Capture the cell that displays the provided text and extract its (x, y) central coordinate. 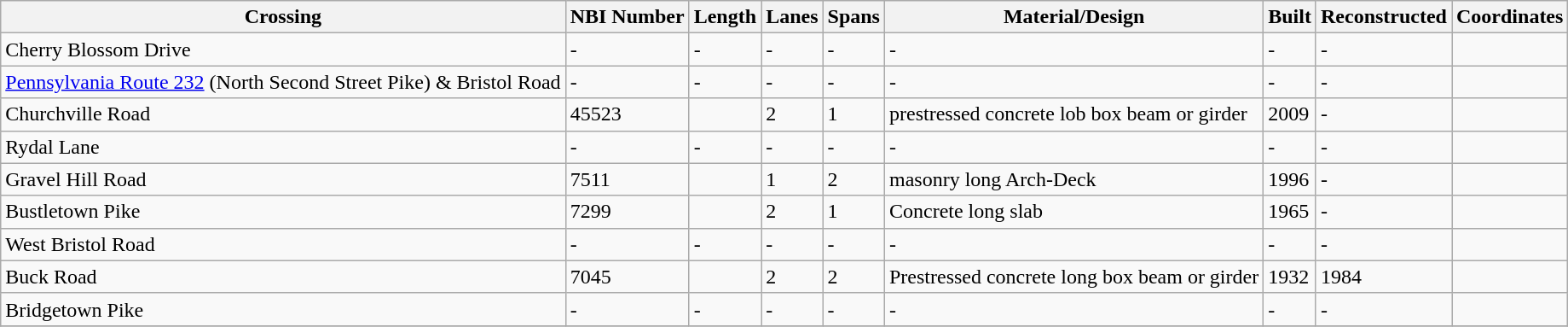
Crossing (283, 17)
Bridgetown Pike (283, 309)
1996 (1290, 179)
2009 (1290, 114)
1965 (1290, 212)
masonry long Arch-Deck (1073, 179)
NBI Number (628, 17)
Pennsylvania Route 232 (North Second Street Pike) & Bristol Road (283, 82)
Bustletown Pike (283, 212)
7045 (628, 277)
1984 (1383, 277)
West Bristol Road (283, 244)
Built (1290, 17)
prestressed concrete lob box beam or girder (1073, 114)
Reconstructed (1383, 17)
Prestressed concrete long box beam or girder (1073, 277)
Coordinates (1509, 17)
Buck Road (283, 277)
Spans (853, 17)
Concrete long slab (1073, 212)
Material/Design (1073, 17)
1932 (1290, 277)
Churchville Road (283, 114)
Length (725, 17)
Gravel Hill Road (283, 179)
Cherry Blossom Drive (283, 50)
Lanes (792, 17)
7299 (628, 212)
45523 (628, 114)
7511 (628, 179)
Rydal Lane (283, 147)
